Provide the [X, Y] coordinate of the cell's center where the given text is located.  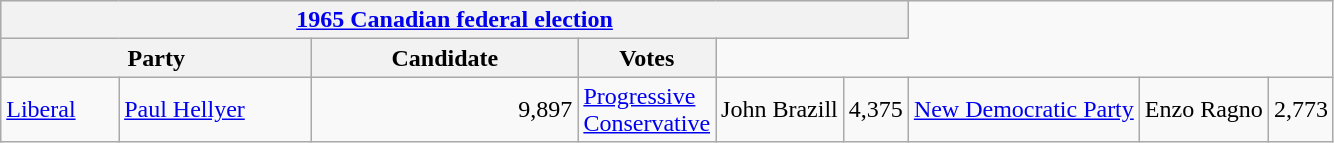
Liberal [60, 110]
2,773 [1300, 110]
Paul Hellyer [216, 110]
New Democratic Party [1024, 110]
9,897 [445, 110]
Candidate [445, 58]
Enzo Ragno [1204, 110]
Votes [647, 58]
4,375 [876, 110]
Progressive Conservative [647, 110]
John Brazill [780, 110]
1965 Canadian federal election [455, 20]
Party [156, 58]
